Scan for the cell matching the given text and deliver its (x, y) coordinate at center. 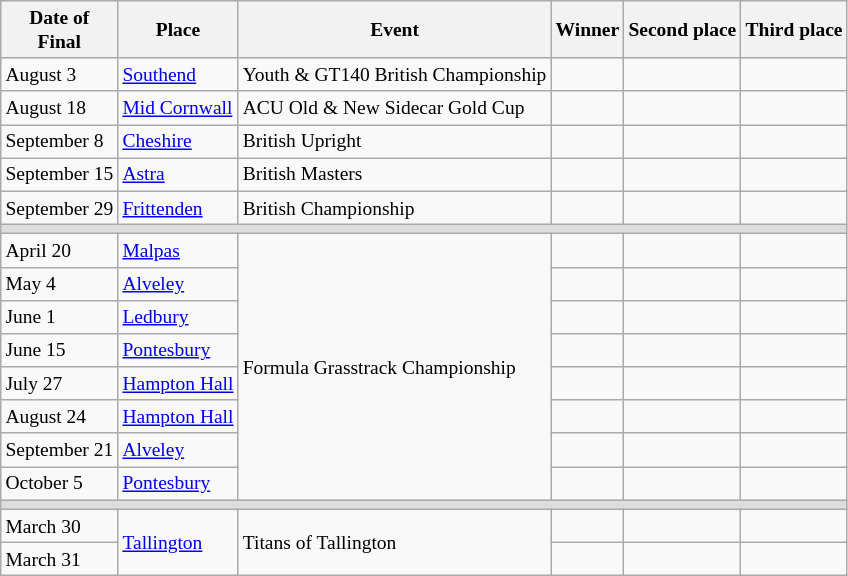
Date ofFinal (60, 30)
Titans of Tallington (394, 542)
August 24 (60, 416)
Ledbury (178, 316)
May 4 (60, 284)
Malpas (178, 250)
Astra (178, 174)
August 3 (60, 74)
British Upright (394, 142)
Mid Cornwall (178, 108)
Tallington (178, 542)
British Championship (394, 208)
September 29 (60, 208)
ACU Old & New Sidecar Gold Cup (394, 108)
March 31 (60, 560)
Cheshire (178, 142)
July 27 (60, 384)
October 5 (60, 484)
Youth & GT140 British Championship (394, 74)
Event (394, 30)
August 18 (60, 108)
Winner (588, 30)
Southend (178, 74)
Place (178, 30)
September 21 (60, 450)
September 8 (60, 142)
June 15 (60, 350)
June 1 (60, 316)
September 15 (60, 174)
Third place (794, 30)
Formula Grasstrack Championship (394, 367)
Frittenden (178, 208)
British Masters (394, 174)
April 20 (60, 250)
March 30 (60, 526)
Second place (682, 30)
